Scan for the cell matching the given text and deliver its [X, Y] coordinate at center. 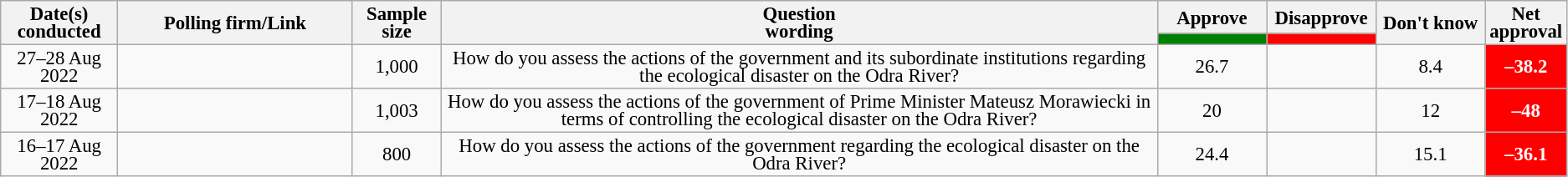
1,000 [397, 67]
26.7 [1212, 67]
20 [1212, 110]
17–18 Aug 2022 [59, 110]
Polling firm/Link [236, 23]
–48 [1526, 110]
15.1 [1431, 155]
How do you assess the actions of the government regarding the ecological disaster on the Odra River? [799, 155]
27–28 Aug 2022 [59, 67]
12 [1431, 110]
24.4 [1212, 155]
Questionwording [799, 23]
Net approval [1526, 23]
Date(s)conducted [59, 23]
16–17 Aug 2022 [59, 155]
–36.1 [1526, 155]
Disapprove [1322, 17]
Don't know [1431, 23]
800 [397, 155]
Sample size [397, 23]
Approve [1212, 17]
8.4 [1431, 67]
1,003 [397, 110]
–38.2 [1526, 67]
How do you assess the actions of the government and its subordinate institutions regarding the ecological disaster on the Odra River? [799, 67]
